Provide the [x, y] coordinate of the cell's center where the given text is located.  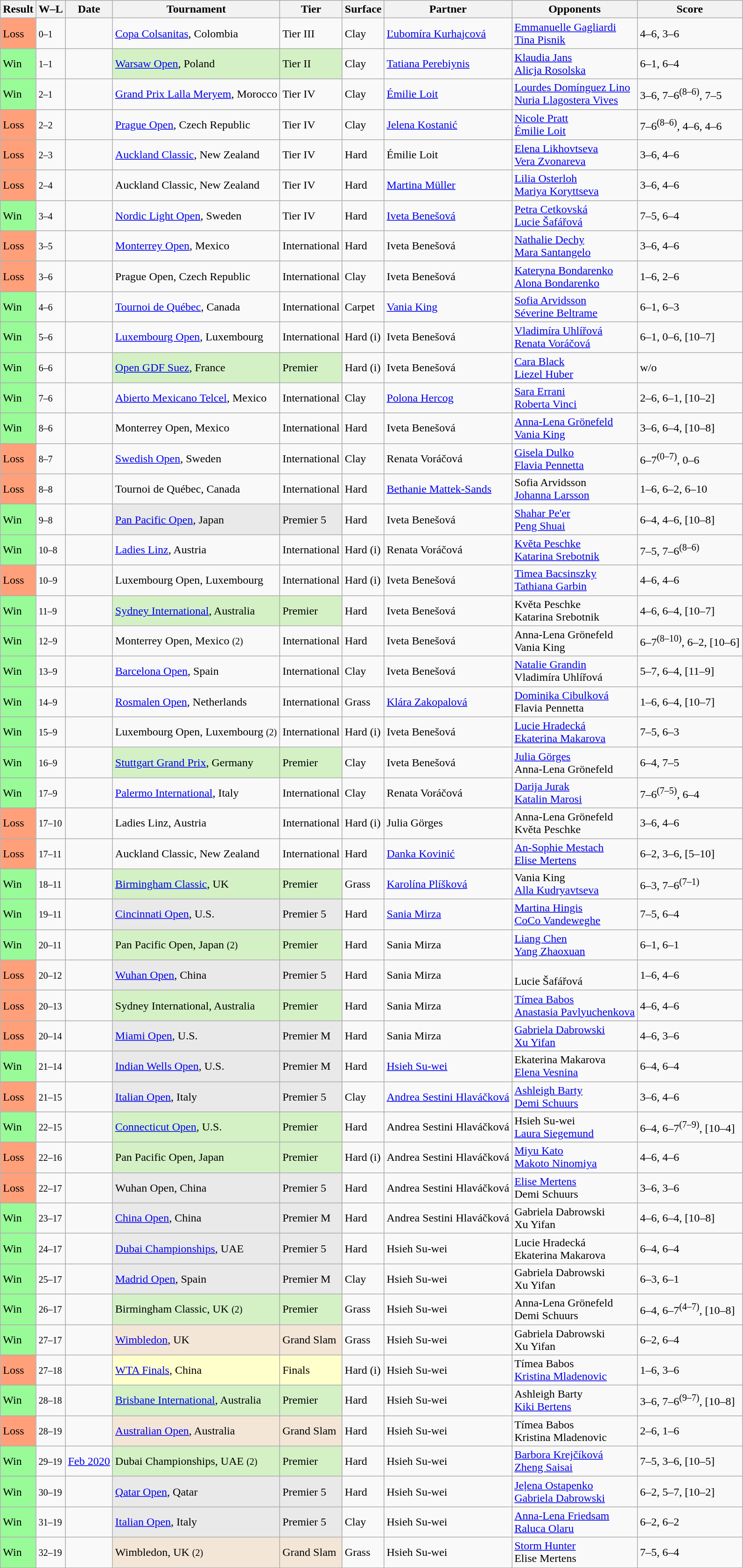
Anna-Lena Friedsam Raluca Olaru [575, 1522]
6–1, 6–1 [690, 945]
18–11 [50, 884]
Julia Görges [448, 823]
6–7(0–7), 0–6 [690, 459]
13–9 [50, 671]
Surface [363, 9]
2–3 [50, 155]
1–6, 6–4, [10–7] [690, 701]
Dubai Championships, UAE (2) [196, 1462]
3–5 [50, 246]
WTA Finals, China [196, 1370]
20–14 [50, 1036]
Klára Zakopalová [448, 701]
1–6, 3–6 [690, 1370]
Carpet [363, 306]
7–5, 6–3 [690, 732]
Tier II [311, 64]
Elena Likhovtseva Vera Zvonareva [575, 155]
Open GDF Suez, France [196, 367]
Vania King [448, 306]
Timea Bacsinszky Tathiana Garbin [575, 580]
Partner [448, 9]
27–17 [50, 1339]
7–6 [50, 398]
Opponents [575, 9]
Kateryna Bondarenko Alona Bondarenko [575, 276]
Vania King Alla Kudryavtseva [575, 884]
Feb 2020 [89, 1462]
Martina Müller [448, 185]
Lilia Osterloh Mariya Koryttseva [575, 185]
Vladimíra Uhlířová Renata Voráčová [575, 337]
22–17 [50, 1188]
17–9 [50, 793]
6–4, 4–6, [10–8] [690, 519]
Anna-Lena Grönefeld Demi Schuurs [575, 1309]
26–17 [50, 1309]
7–5, 3–6, [10–5] [690, 1462]
Wimbledon, UK [196, 1339]
4–6, 6–4, [10–7] [690, 611]
Birmingham Classic, UK [196, 884]
17–10 [50, 823]
20–12 [50, 975]
8–6 [50, 429]
Dubai Championships, UAE [196, 1249]
Cincinnati Open, U.S. [196, 914]
Tournament [196, 9]
22–16 [50, 1157]
20–13 [50, 1006]
2–1 [50, 94]
Natalie Grandin Vladimíra Uhlířová [575, 671]
Julia Görges Anna-Lena Grönefeld [575, 762]
Storm Hunter Elise Mertens [575, 1552]
Brisbane International, Australia [196, 1401]
Sofia Arvidsson Séverine Beltrame [575, 306]
2–4 [50, 185]
28–18 [50, 1401]
10–8 [50, 550]
4–6, 6–4, [10–8] [690, 1218]
6–4, 7–5 [690, 762]
Connecticut Open, U.S. [196, 1127]
10–9 [50, 580]
Pan Pacific Open, Japan (2) [196, 945]
Tier III [311, 34]
16–9 [50, 762]
11–9 [50, 611]
8–8 [50, 489]
Petra Cetkovská Lucie Šafářová [575, 216]
0–1 [50, 34]
Birmingham Classic, UK (2) [196, 1309]
Polona Hercog [448, 398]
Monterrey Open, Mexico (2) [196, 641]
Lucie Šafářová [575, 975]
31–19 [50, 1522]
7–6(7–5), 6–4 [690, 793]
Miyu Kato Makoto Ninomiya [575, 1157]
Warsaw Open, Poland [196, 64]
21–14 [50, 1067]
Lourdes Domínguez Lino Nuria Llagostera Vives [575, 94]
8–7 [50, 459]
Hsieh Su-wei Laura Siegemund [575, 1127]
19–11 [50, 914]
Nicole Pratt Émilie Loit [575, 124]
6–7(8–10), 6–2, [10–6] [690, 641]
An-Sophie Mestach Elise Mertens [575, 854]
6–1, 6–4 [690, 64]
21–15 [50, 1096]
Gisela Dulko Flavia Pennetta [575, 459]
5–7, 6–4, [11–9] [690, 671]
9–8 [50, 519]
1–6, 2–6 [690, 276]
6–2, 6–2 [690, 1522]
Result [18, 9]
30–19 [50, 1491]
w/o [690, 367]
6–1, 6–3 [690, 306]
Barcelona Open, Spain [196, 671]
Sara Errani Roberta Vinci [575, 398]
4–6 [50, 306]
3–6, 6–4, [10–8] [690, 429]
Jelena Kostanić [448, 124]
2–6, 6–1, [10–2] [690, 398]
22–15 [50, 1127]
14–9 [50, 701]
6–6 [50, 367]
28–19 [50, 1431]
32–19 [50, 1552]
12–9 [50, 641]
Palermo International, Italy [196, 793]
Tímea Babos Anastasia Pavlyuchenkova [575, 1006]
Qatar Open, Qatar [196, 1491]
6–1, 0–6, [10–7] [690, 337]
Cara Black Liezel Huber [575, 367]
17–11 [50, 854]
Ľubomíra Kurhajcová [448, 34]
3–6, 7–6(8–6), 7–5 [690, 94]
Martina Hingis CoCo Vandeweghe [575, 914]
15–9 [50, 732]
Wimbledon, UK (2) [196, 1552]
Danka Kovinić [448, 854]
Abierto Mexicano Telcel, Mexico [196, 398]
6–2, 3–6, [5–10] [690, 854]
27–18 [50, 1370]
Tier [311, 9]
24–17 [50, 1249]
Grand Prix Lalla Meryem, Morocco [196, 94]
Madrid Open, Spain [196, 1278]
Score [690, 9]
6–2, 6–4 [690, 1339]
Elise Mertens Demi Schuurs [575, 1188]
Bethanie Mattek-Sands [448, 489]
W–L [50, 9]
Indian Wells Open, U.S. [196, 1067]
Rosmalen Open, Netherlands [196, 701]
7–6(8–6), 4–6, 4–6 [690, 124]
Swedish Open, Sweden [196, 459]
Australian Open, Australia [196, 1431]
Klaudia Jans Alicja Rosolska [575, 64]
3–6 [50, 276]
Liang Chen Yang Zhaoxuan [575, 945]
Ashleigh Barty Kiki Bertens [575, 1401]
Ekaterina Makarova Elena Vesnina [575, 1067]
Dominika Cibulková Flavia Pennetta [575, 701]
6–3, 6–1 [690, 1278]
3–6, 7–6(9–7), [10–8] [690, 1401]
Luxembourg Open, Luxembourg (2) [196, 732]
29–19 [50, 1462]
3–6, 3–6 [690, 1188]
1–6, 4–6 [690, 975]
7–5, 7–6(8–6) [690, 550]
Karolína Plíšková [448, 884]
23–17 [50, 1218]
Tatiana Perebiynis [448, 64]
20–11 [50, 945]
1–6, 6–2, 6–10 [690, 489]
Copa Colsanitas, Colombia [196, 34]
25–17 [50, 1278]
Darija Jurak Katalin Marosi [575, 793]
Sofia Arvidsson Johanna Larsson [575, 489]
China Open, China [196, 1218]
6–2, 5–7, [10–2] [690, 1491]
3–4 [50, 216]
Stuttgart Grand Prix, Germany [196, 762]
6–3, 7–6(7–1) [690, 884]
Miami Open, U.S. [196, 1036]
6–4, 6–7(7–9), [10–4] [690, 1127]
Emmanuelle Gagliardi Tina Pisnik [575, 34]
1–1 [50, 64]
2–2 [50, 124]
Nordic Light Open, Sweden [196, 216]
Barbora Krejčíková Zheng Saisai [575, 1462]
6–4, 6–7(4–7), [10–8] [690, 1309]
5–6 [50, 337]
Jeļena Ostapenko Gabriela Dabrowski [575, 1491]
2–6, 1–6 [690, 1431]
Nathalie Dechy Mara Santangelo [575, 246]
Shahar Pe'er Peng Shuai [575, 519]
Date [89, 9]
Ashleigh Barty Demi Schuurs [575, 1096]
Anna-Lena Grönefeld Květa Peschke [575, 823]
Finals [311, 1370]
